For the text-containing cell, return its midpoint in [X, Y] coordinate format. 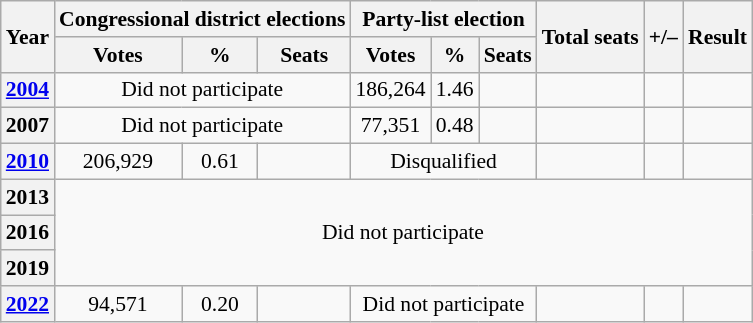
Party-list election [443, 19]
2004 [28, 90]
Result [718, 36]
77,351 [390, 126]
2013 [28, 197]
2010 [28, 162]
2019 [28, 269]
206,929 [118, 162]
Congressional district elections [202, 19]
186,264 [390, 90]
Year [28, 36]
2016 [28, 233]
2007 [28, 126]
0.20 [220, 304]
+/– [664, 36]
0.61 [220, 162]
Total seats [590, 36]
2022 [28, 304]
94,571 [118, 304]
Disqualified [443, 162]
1.46 [455, 90]
0.48 [455, 126]
